From the cell containing the given text, extract its center point as (x, y) coordinate. 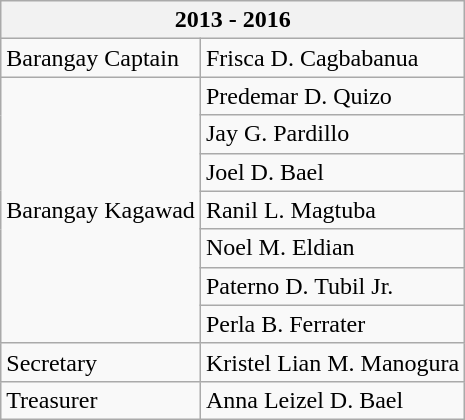
Noel M. Eldian (332, 248)
Paterno D. Tubil Jr. (332, 286)
Perla B. Ferrater (332, 324)
Ranil L. Magtuba (332, 210)
Barangay Captain (101, 58)
Predemar D. Quizo (332, 96)
Joel D. Bael (332, 172)
Barangay Kagawad (101, 210)
Anna Leizel D. Bael (332, 400)
2013 - 2016 (233, 20)
Treasurer (101, 400)
Jay G. Pardillo (332, 134)
Frisca D. Cagbabanua (332, 58)
Kristel Lian M. Manogura (332, 362)
Secretary (101, 362)
